Capture the cell that displays the provided text and extract its [x, y] central coordinate. 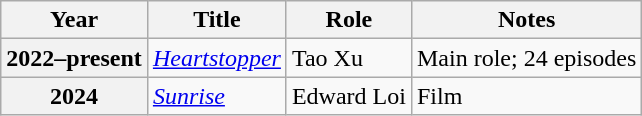
Notes [526, 20]
2022–present [74, 58]
Tao Xu [348, 58]
Main role; 24 episodes [526, 58]
Year [74, 20]
Heartstopper [216, 58]
2024 [74, 96]
Edward Loi [348, 96]
Film [526, 96]
Title [216, 20]
Role [348, 20]
Sunrise [216, 96]
